For the text-containing cell, return its midpoint in (X, Y) coordinate format. 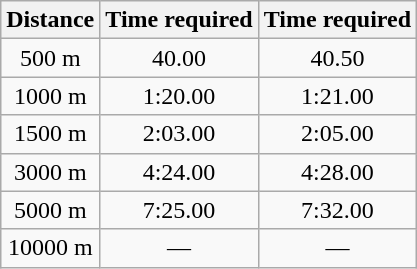
7:25.00 (179, 210)
1500 m (50, 134)
10000 m (50, 248)
2:05.00 (337, 134)
5000 m (50, 210)
Distance (50, 20)
4:28.00 (337, 172)
40.50 (337, 58)
40.00 (179, 58)
4:24.00 (179, 172)
3000 m (50, 172)
1:20.00 (179, 96)
1:21.00 (337, 96)
500 m (50, 58)
7:32.00 (337, 210)
1000 m (50, 96)
2:03.00 (179, 134)
